Find where the given text appears and provide that cell's center as (X, Y) coordinate. 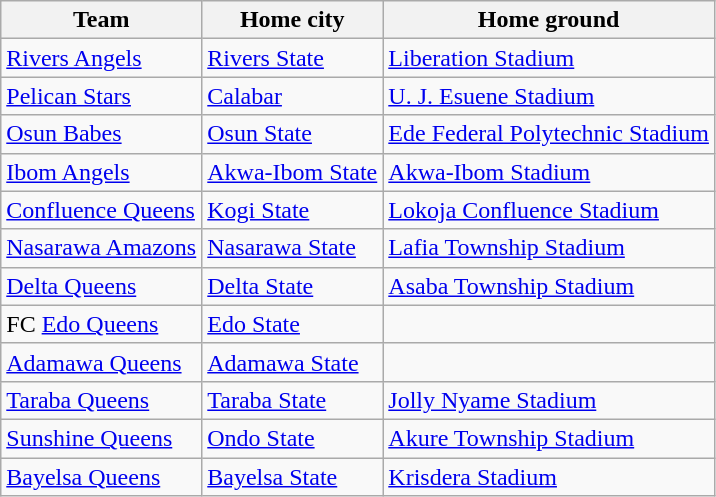
U. J. Esuene Stadium (549, 96)
Akwa-Ibom State (292, 172)
Bayelsa Queens (102, 477)
Ibom Angels (102, 172)
Akwa-Ibom Stadium (549, 172)
Osun Babes (102, 134)
Adamawa State (292, 362)
Lokoja Confluence Stadium (549, 210)
Taraba Queens (102, 400)
FC Edo Queens (102, 324)
Bayelsa State (292, 477)
Delta State (292, 286)
Ede Federal Polytechnic Stadium (549, 134)
Home city (292, 20)
Krisdera Stadium (549, 477)
Akure Township Stadium (549, 438)
Kogi State (292, 210)
Nasarawa Amazons (102, 248)
Adamawa Queens (102, 362)
Pelican Stars (102, 96)
Home ground (549, 20)
Sunshine Queens (102, 438)
Rivers Angels (102, 58)
Confluence Queens (102, 210)
Team (102, 20)
Lafia Township Stadium (549, 248)
Osun State (292, 134)
Edo State (292, 324)
Ondo State (292, 438)
Taraba State (292, 400)
Rivers State (292, 58)
Delta Queens (102, 286)
Nasarawa State (292, 248)
Liberation Stadium (549, 58)
Asaba Township Stadium (549, 286)
Jolly Nyame Stadium (549, 400)
Calabar (292, 96)
